Extract the (x, y) coordinate from the center of the cell holding the provided text.  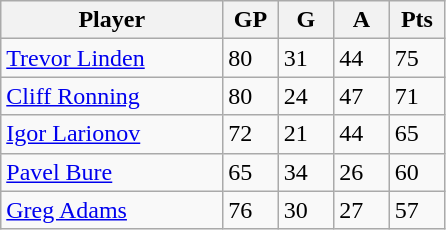
26 (362, 172)
24 (306, 96)
71 (417, 96)
Trevor Linden (112, 58)
A (362, 20)
Pavel Bure (112, 172)
30 (306, 210)
GP (250, 20)
47 (362, 96)
27 (362, 210)
Pts (417, 20)
76 (250, 210)
Cliff Ronning (112, 96)
Player (112, 20)
Igor Larionov (112, 134)
57 (417, 210)
21 (306, 134)
34 (306, 172)
Greg Adams (112, 210)
31 (306, 58)
G (306, 20)
75 (417, 58)
72 (250, 134)
60 (417, 172)
